From the cell containing the given text, extract its center point as (x, y) coordinate. 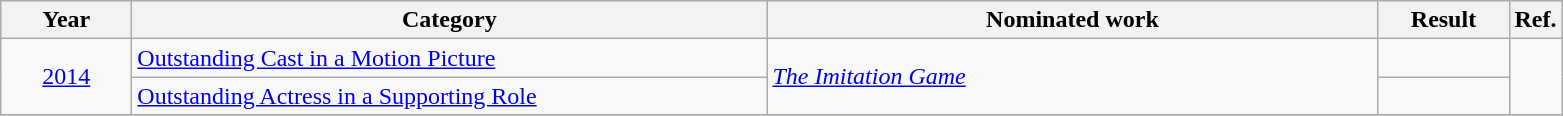
Nominated work (1072, 20)
Result (1444, 20)
Category (450, 20)
Outstanding Cast in a Motion Picture (450, 58)
Ref. (1536, 20)
Outstanding Actress in a Supporting Role (450, 96)
Year (66, 20)
The Imitation Game (1072, 77)
2014 (66, 77)
